Identify which cell holds the provided text, then report its [x, y] central coordinate. 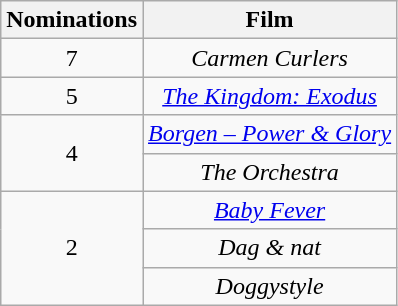
Carmen Curlers [269, 58]
Film [269, 20]
The Kingdom: Exodus [269, 96]
Borgen – Power & Glory [269, 134]
2 [72, 248]
Nominations [72, 20]
7 [72, 58]
Dag & nat [269, 248]
Doggystyle [269, 286]
The Orchestra [269, 172]
Baby Fever [269, 210]
5 [72, 96]
4 [72, 153]
